Scan for the cell matching the given text and deliver its (x, y) coordinate at center. 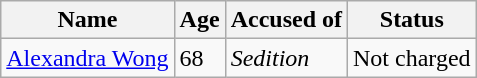
Name (88, 20)
Accused of (286, 20)
Status (412, 20)
Age (200, 20)
Alexandra Wong (88, 58)
Sedition (286, 58)
Not charged (412, 58)
68 (200, 58)
